Return the [X, Y] coordinate for the center point of the cell that contains the specified text.  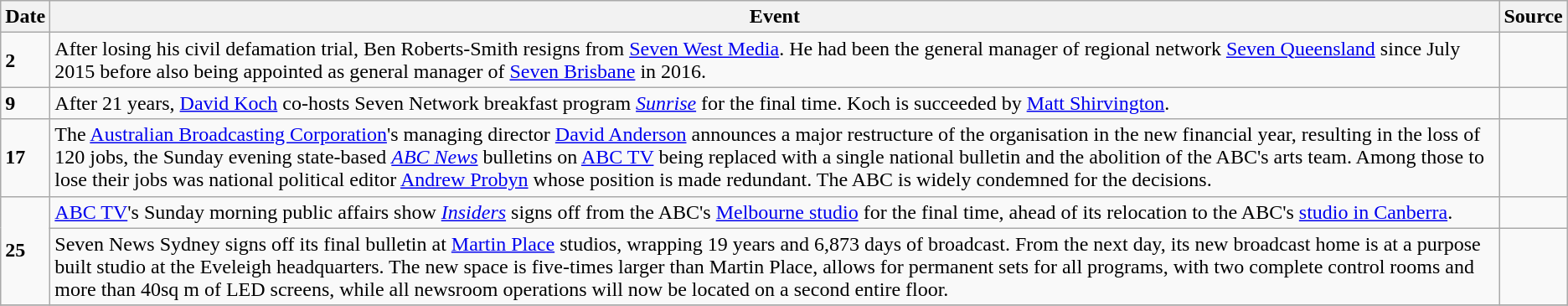
17 [25, 158]
9 [25, 103]
25 [25, 251]
Event [775, 17]
After 21 years, David Koch co-hosts Seven Network breakfast program Sunrise for the final time. Koch is succeeded by Matt Shirvington. [775, 103]
2 [25, 60]
Date [25, 17]
Source [1533, 17]
